Pinpoint the cell where the given text exists, returning its [X, Y] midpoint coordinate. 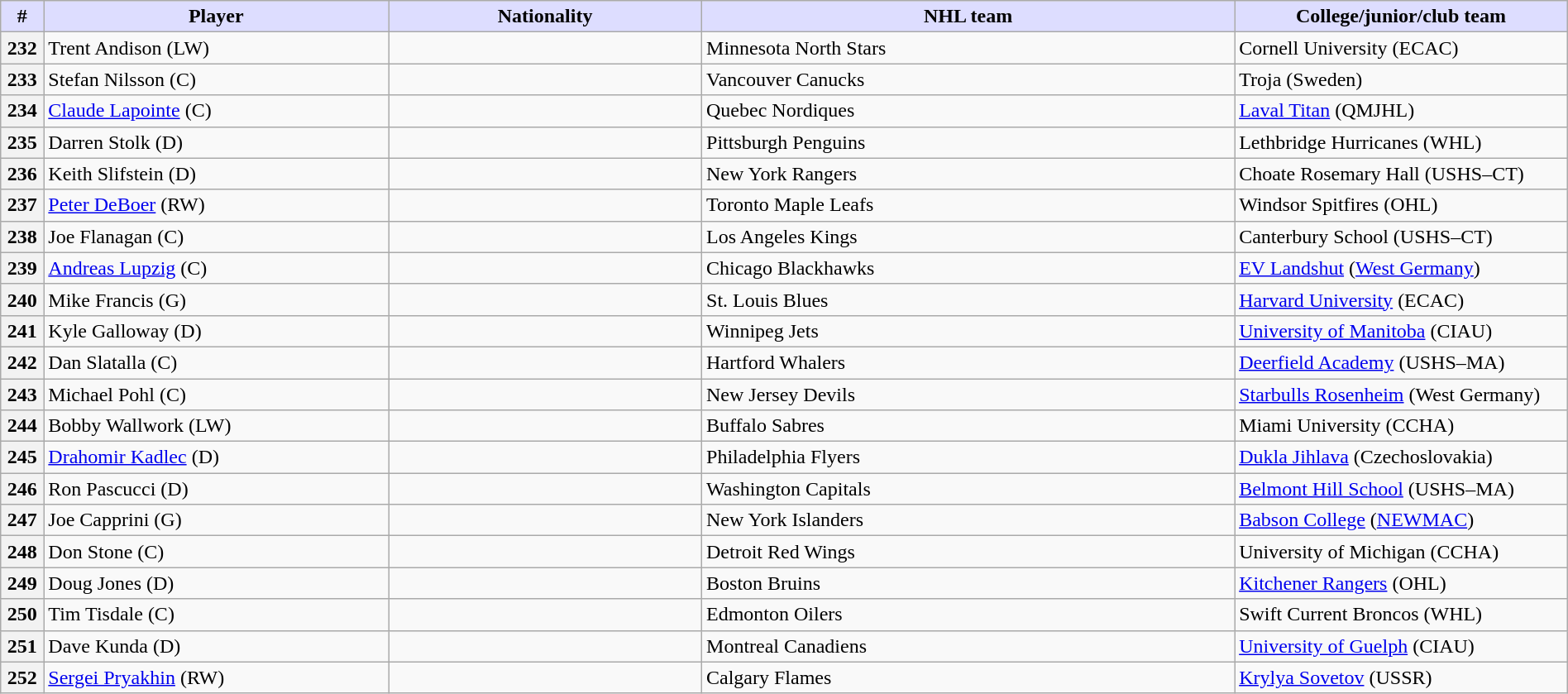
Mike Francis (G) [217, 299]
Laval Titan (QMJHL) [1401, 111]
Kitchener Rangers (OHL) [1401, 583]
Babson College (NEWMAC) [1401, 520]
244 [22, 426]
Troja (Sweden) [1401, 79]
239 [22, 268]
EV Landshut (West Germany) [1401, 268]
Nationality [546, 17]
243 [22, 395]
Minnesota North Stars [968, 48]
246 [22, 489]
Swift Current Broncos (WHL) [1401, 615]
232 [22, 48]
250 [22, 615]
Deerfield Academy (USHS–MA) [1401, 362]
New York Islanders [968, 520]
Lethbridge Hurricanes (WHL) [1401, 142]
Don Stone (C) [217, 552]
Montreal Canadiens [968, 646]
242 [22, 362]
Hartford Whalers [968, 362]
Quebec Nordiques [968, 111]
Edmonton Oilers [968, 615]
University of Michigan (CCHA) [1401, 552]
245 [22, 457]
237 [22, 205]
240 [22, 299]
University of Guelph (CIAU) [1401, 646]
235 [22, 142]
Philadelphia Flyers [968, 457]
Canterbury School (USHS–CT) [1401, 237]
Kyle Galloway (D) [217, 331]
Choate Rosemary Hall (USHS–CT) [1401, 174]
# [22, 17]
Michael Pohl (C) [217, 395]
Drahomir Kadlec (D) [217, 457]
Tim Tisdale (C) [217, 615]
Toronto Maple Leafs [968, 205]
Joe Flanagan (C) [217, 237]
New York Rangers [968, 174]
251 [22, 646]
234 [22, 111]
Vancouver Canucks [968, 79]
Washington Capitals [968, 489]
University of Manitoba (CIAU) [1401, 331]
St. Louis Blues [968, 299]
Dan Slatalla (C) [217, 362]
Player [217, 17]
Miami University (CCHA) [1401, 426]
Darren Stolk (D) [217, 142]
Belmont Hill School (USHS–MA) [1401, 489]
236 [22, 174]
Keith Slifstein (D) [217, 174]
Andreas Lupzig (C) [217, 268]
Starbulls Rosenheim (West Germany) [1401, 395]
Sergei Pryakhin (RW) [217, 677]
Stefan Nilsson (C) [217, 79]
248 [22, 552]
Claude Lapointe (C) [217, 111]
247 [22, 520]
Doug Jones (D) [217, 583]
Dave Kunda (D) [217, 646]
Harvard University (ECAC) [1401, 299]
Buffalo Sabres [968, 426]
Boston Bruins [968, 583]
233 [22, 79]
Windsor Spitfires (OHL) [1401, 205]
Chicago Blackhawks [968, 268]
Cornell University (ECAC) [1401, 48]
Trent Andison (LW) [217, 48]
Los Angeles Kings [968, 237]
Krylya Sovetov (USSR) [1401, 677]
Bobby Wallwork (LW) [217, 426]
Peter DeBoer (RW) [217, 205]
NHL team [968, 17]
Calgary Flames [968, 677]
241 [22, 331]
249 [22, 583]
Ron Pascucci (D) [217, 489]
Dukla Jihlava (Czechoslovakia) [1401, 457]
Winnipeg Jets [968, 331]
New Jersey Devils [968, 395]
Pittsburgh Penguins [968, 142]
College/junior/club team [1401, 17]
252 [22, 677]
238 [22, 237]
Joe Capprini (G) [217, 520]
Detroit Red Wings [968, 552]
